For the text-containing cell, return its midpoint in [x, y] coordinate format. 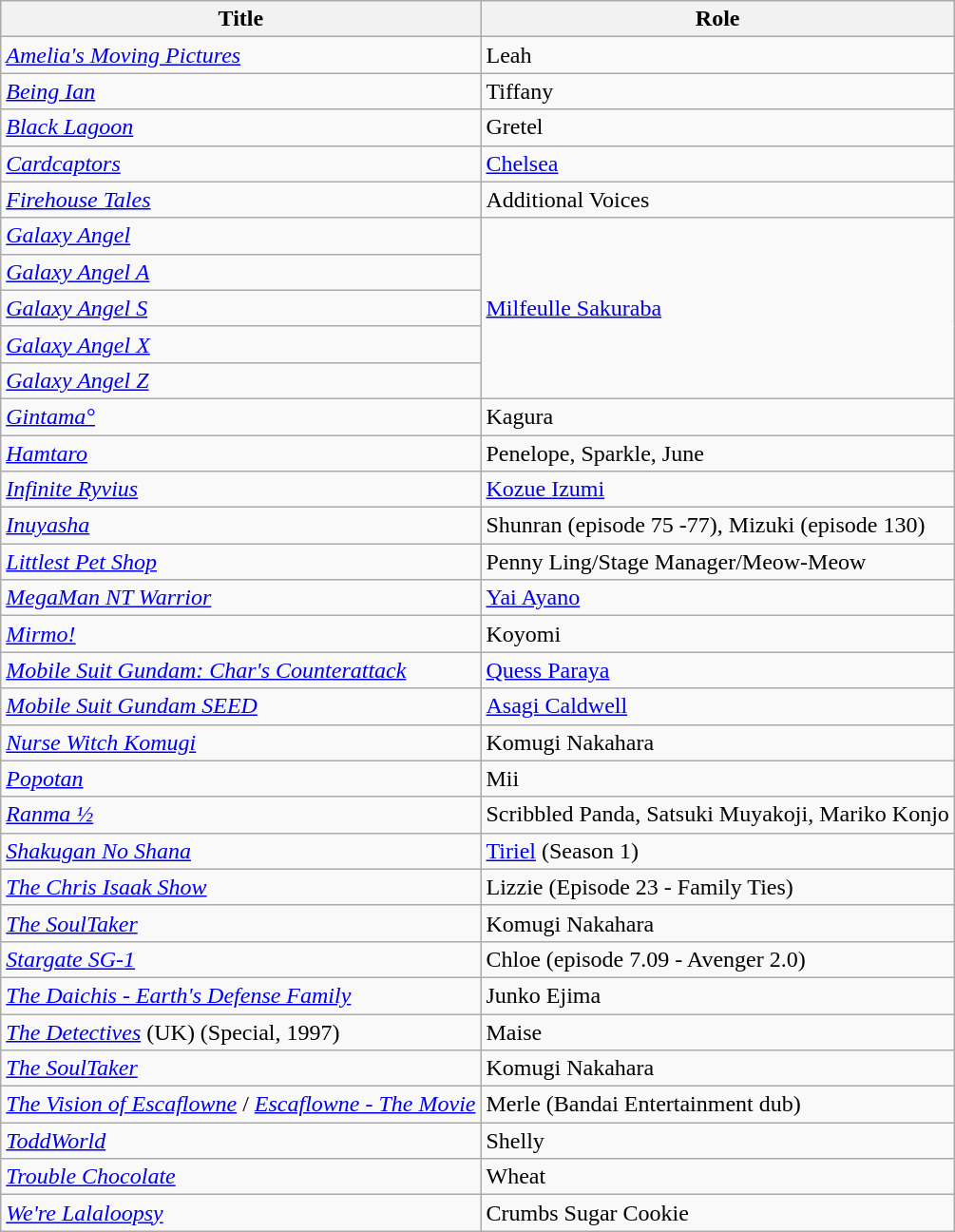
Chelsea [717, 164]
Galaxy Angel Z [241, 380]
Mobile Suit Gundam SEED [241, 706]
MegaMan NT Warrior [241, 598]
Kozue Izumi [717, 490]
Nurse Witch Komugi [241, 742]
Junko Ejima [717, 995]
The Vision of Escaflowne / Escaflowne - The Movie [241, 1105]
The Daichis - Earth's Defense Family [241, 995]
The Chris Isaak Show [241, 887]
Hamtaro [241, 453]
ToddWorld [241, 1141]
Penelope, Sparkle, June [717, 453]
Shakugan No Shana [241, 851]
Asagi Caldwell [717, 706]
Black Lagoon [241, 127]
Scribbled Panda, Satsuki Muyakoji, Mariko Konjo [717, 815]
Tiffany [717, 91]
Quess Paraya [717, 670]
Trouble Chocolate [241, 1177]
Galaxy Angel [241, 236]
The Detectives (UK) (Special, 1997) [241, 1031]
Maise [717, 1031]
Title [241, 19]
Firehouse Tales [241, 200]
Being Ian [241, 91]
Gintama° [241, 416]
Stargate SG-1 [241, 959]
Amelia's Moving Pictures [241, 55]
Littlest Pet Shop [241, 562]
Galaxy Angel S [241, 308]
Shunran (episode 75 -77), Mizuki (episode 130) [717, 526]
Yai Ayano [717, 598]
Crumbs Sugar Cookie [717, 1213]
Popotan [241, 779]
Leah [717, 55]
Milfeulle Sakuraba [717, 308]
Penny Ling/Stage Manager/Meow-Meow [717, 562]
Galaxy Angel A [241, 272]
Mobile Suit Gundam: Char's Counterattack [241, 670]
Ranma ½ [241, 815]
Mirmo! [241, 634]
Shelly [717, 1141]
Lizzie (Episode 23 - Family Ties) [717, 887]
Chloe (episode 7.09 - Avenger 2.0) [717, 959]
We're Lalaloopsy [241, 1213]
Inuyasha [241, 526]
Tiriel (Season 1) [717, 851]
Additional Voices [717, 200]
Gretel [717, 127]
Wheat [717, 1177]
Galaxy Angel X [241, 344]
Merle (Bandai Entertainment dub) [717, 1105]
Kagura [717, 416]
Cardcaptors [241, 164]
Koyomi [717, 634]
Infinite Ryvius [241, 490]
Mii [717, 779]
Role [717, 19]
